Provide the (x, y) coordinate of the cell's center where the given text is located.  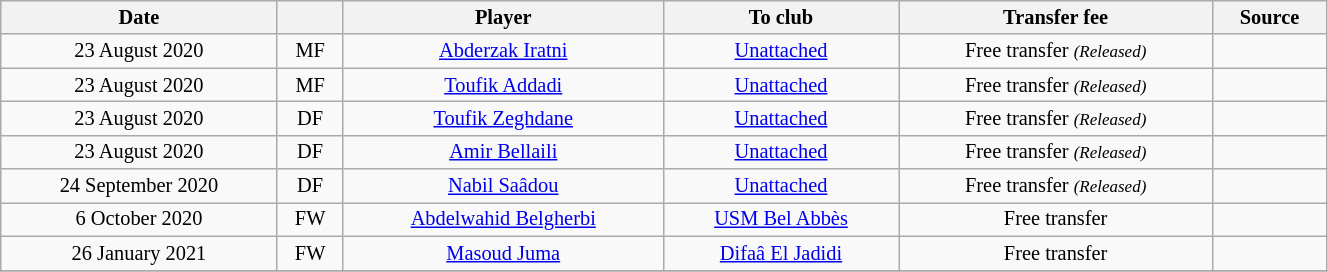
Masoud Juma (503, 253)
Toufik Addadi (503, 85)
Abderzak Iratni (503, 51)
Abdelwahid Belgherbi (503, 219)
Player (503, 17)
USM Bel Abbès (780, 219)
To club (780, 17)
Difaâ El Jadidi (780, 253)
24 September 2020 (139, 186)
Source (1270, 17)
Transfer fee (1056, 17)
Amir Bellaili (503, 152)
Nabil Saâdou (503, 186)
Toufik Zeghdane (503, 118)
26 January 2021 (139, 253)
Date (139, 17)
6 October 2020 (139, 219)
